Capture the cell that displays the provided text and extract its [x, y] central coordinate. 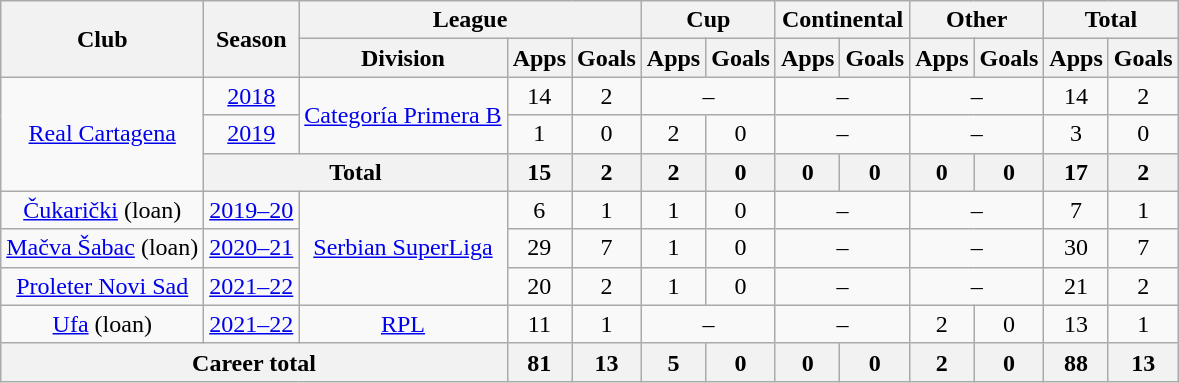
Continental [842, 20]
2018 [252, 96]
Club [102, 39]
Serbian SuperLiga [403, 248]
88 [1076, 362]
Division [403, 58]
RPL [403, 324]
17 [1076, 172]
29 [539, 248]
81 [539, 362]
11 [539, 324]
30 [1076, 248]
League [470, 20]
Other [977, 20]
Categoría Primera B [403, 115]
Season [252, 39]
Cup [708, 20]
20 [539, 286]
5 [673, 362]
2019 [252, 134]
15 [539, 172]
Career total [254, 362]
Proleter Novi Sad [102, 286]
3 [1076, 134]
6 [539, 210]
Mačva Šabac (loan) [102, 248]
2019–20 [252, 210]
2020–21 [252, 248]
Ufa (loan) [102, 324]
Čukarički (loan) [102, 210]
21 [1076, 286]
Real Cartagena [102, 134]
